Extract the (X, Y) coordinate from the center of the cell holding the provided text.  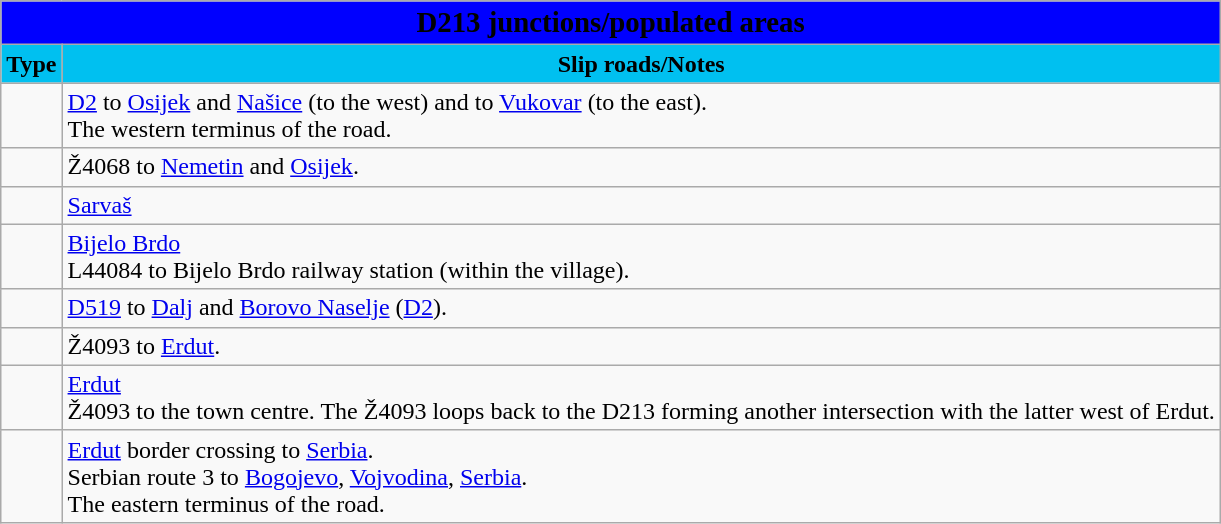
Erdut border crossing to Serbia. Serbian route 3 to Bogojevo, Vojvodina, Serbia.The eastern terminus of the road. (641, 476)
D519 to Dalj and Borovo Naselje (D2). (641, 308)
Bijelo BrdoL44084 to Bijelo Brdo railway station (within the village). (641, 256)
Ž4093 to Erdut. (641, 346)
D213 junctions/populated areas (611, 23)
Slip roads/Notes (641, 64)
ErdutŽ4093 to the town centre. The Ž4093 loops back to the D213 forming another intersection with the latter west of Erdut. (641, 398)
Ž4068 to Nemetin and Osijek. (641, 167)
Sarvaš (641, 205)
D2 to Osijek and Našice (to the west) and to Vukovar (to the east).The western terminus of the road. (641, 116)
Type (32, 64)
